For the text-containing cell, return its midpoint in (x, y) coordinate format. 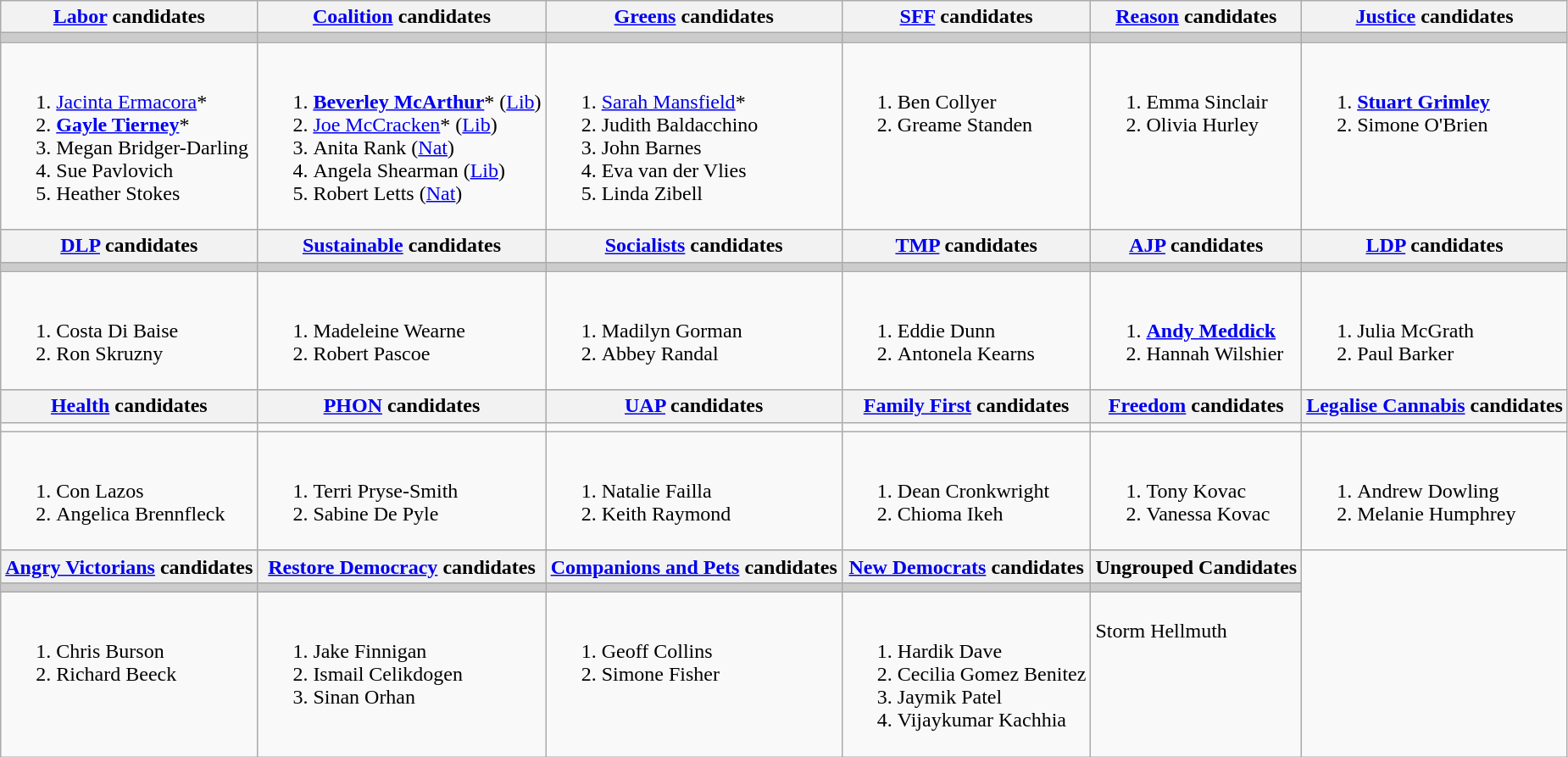
SFF candidates (966, 17)
Emma SinclairOlivia Hurley (1197, 136)
Eddie DunnAntonela Kearns (966, 331)
Companions and Pets candidates (693, 566)
TMP candidates (966, 246)
Costa Di BaiseRon Skruzny (129, 331)
Madilyn GormanAbbey Randal (693, 331)
Hardik DaveCecilia Gomez BenitezJaymik PatelVijaykumar Kachhia (966, 674)
Coalition candidates (402, 17)
Justice candidates (1435, 17)
Con LazosAngelica Brennfleck (129, 491)
Sarah Mansfield*Judith BaldacchinoJohn BarnesEva van der VliesLinda Zibell (693, 136)
Madeleine WearneRobert Pascoe (402, 331)
Geoff CollinsSimone Fisher (693, 674)
Chris BursonRichard Beeck (129, 674)
AJP candidates (1197, 246)
DLP candidates (129, 246)
Beverley McArthur* (Lib)Joe McCracken* (Lib)Anita Rank (Nat)Angela Shearman (Lib)Robert Letts (Nat) (402, 136)
Ben CollyerGreame Standen (966, 136)
Greens candidates (693, 17)
Terri Pryse-SmithSabine De Pyle (402, 491)
LDP candidates (1435, 246)
Andy MeddickHannah Wilshier (1197, 331)
Socialists candidates (693, 246)
Health candidates (129, 406)
Labor candidates (129, 17)
Stuart GrimleySimone O'Brien (1435, 136)
Julia McGrathPaul Barker (1435, 331)
Jacinta Ermacora*Gayle Tierney*Megan Bridger-DarlingSue PavlovichHeather Stokes (129, 136)
Storm Hellmuth (1197, 674)
Restore Democracy candidates (402, 566)
Sustainable candidates (402, 246)
Angry Victorians candidates (129, 566)
PHON candidates (402, 406)
Legalise Cannabis candidates (1435, 406)
Family First candidates (966, 406)
Dean CronkwrightChioma Ikeh (966, 491)
Ungrouped Candidates (1197, 566)
Tony KovacVanessa Kovac (1197, 491)
Andrew DowlingMelanie Humphrey (1435, 491)
Natalie FaillaKeith Raymond (693, 491)
Jake FinniganIsmail CelikdogenSinan Orhan (402, 674)
New Democrats candidates (966, 566)
UAP candidates (693, 406)
Reason candidates (1197, 17)
Freedom candidates (1197, 406)
